Pinpoint the cell where the given text exists, returning its [X, Y] midpoint coordinate. 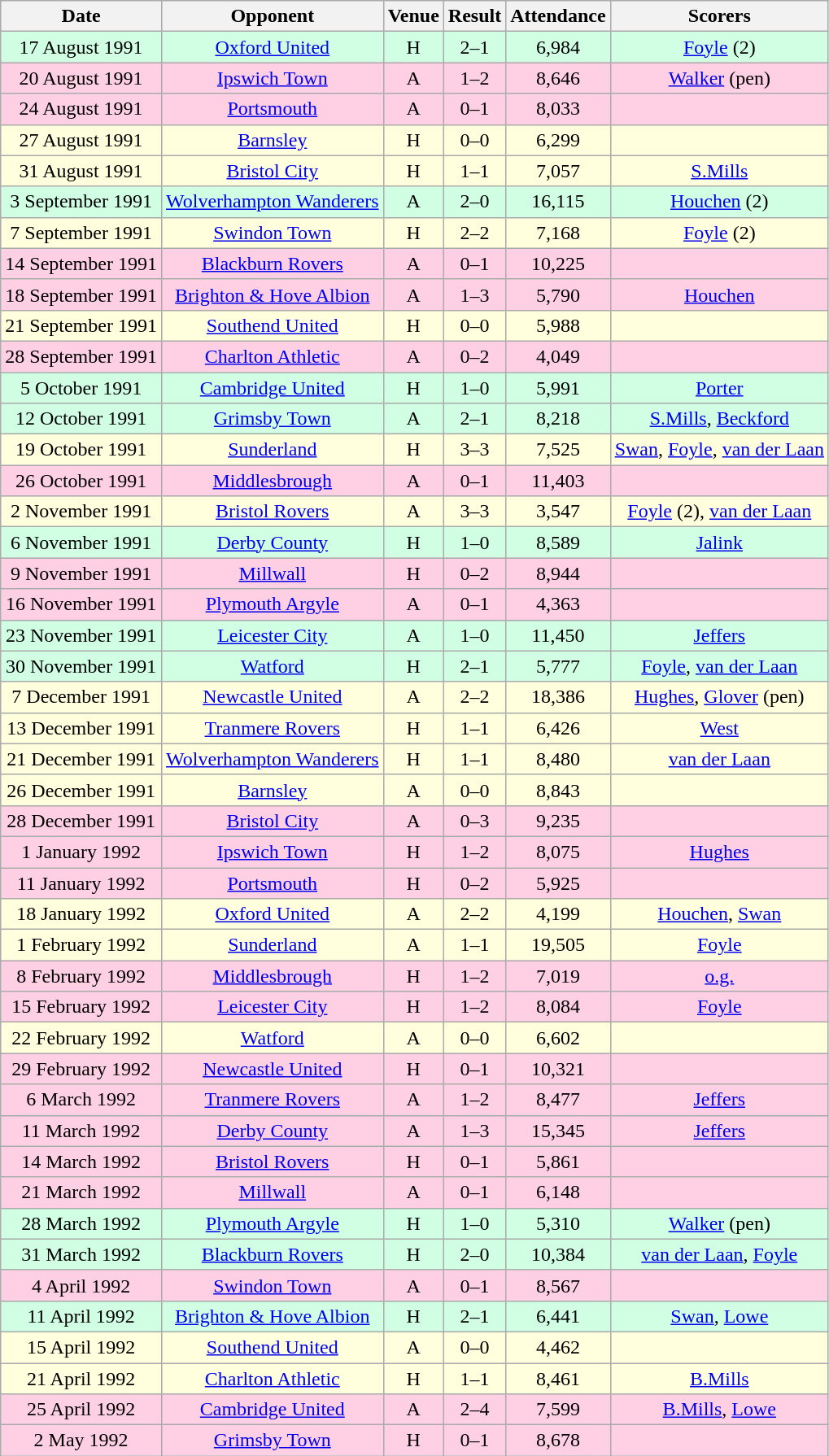
21 April 1992 [81, 1379]
Jalink [719, 543]
24 August 1991 [81, 109]
Foyle, van der Laan [719, 666]
9 November 1991 [81, 573]
15 February 1992 [81, 1007]
6,441 [558, 1316]
6,984 [558, 47]
31 March 1992 [81, 1254]
8,084 [558, 1007]
17 August 1991 [81, 47]
12 October 1991 [81, 419]
19,505 [558, 945]
7,168 [558, 233]
4 April 1992 [81, 1285]
5,988 [558, 325]
Porter [719, 388]
1 February 1992 [81, 945]
8,477 [558, 1100]
18,386 [558, 697]
Swan, Foyle, van der Laan [719, 450]
7,019 [558, 976]
4,199 [558, 914]
5,790 [558, 294]
6 November 1991 [81, 543]
S.Mills [719, 171]
19 October 1991 [81, 450]
14 March 1992 [81, 1162]
West [719, 728]
Scorers [719, 16]
5,925 [558, 883]
7 September 1991 [81, 233]
25 April 1992 [81, 1410]
13 December 1991 [81, 728]
28 March 1992 [81, 1223]
1 January 1992 [81, 852]
15,345 [558, 1131]
26 December 1991 [81, 790]
6,148 [558, 1192]
2–4 [474, 1410]
8,033 [558, 109]
5 October 1991 [81, 388]
Opponent [272, 16]
8,480 [558, 759]
6,426 [558, 728]
4,363 [558, 604]
31 August 1991 [81, 171]
5,861 [558, 1162]
9,235 [558, 821]
0–3 [474, 821]
8,944 [558, 573]
Hughes, Glover (pen) [719, 697]
Result [474, 16]
8,461 [558, 1379]
28 September 1991 [81, 356]
29 February 1992 [81, 1069]
11,403 [558, 481]
8,075 [558, 852]
2 November 1991 [81, 512]
Hughes [719, 852]
van der Laan, Foyle [719, 1254]
18 September 1991 [81, 294]
30 November 1991 [81, 666]
27 August 1991 [81, 140]
11,450 [558, 635]
B.Mills [719, 1379]
7,057 [558, 171]
11 April 1992 [81, 1316]
20 August 1991 [81, 78]
Houchen (2) [719, 202]
8,678 [558, 1441]
van der Laan [719, 759]
S.Mills, Beckford [719, 419]
8,843 [558, 790]
4,049 [558, 356]
21 March 1992 [81, 1192]
Houchen, Swan [719, 914]
14 September 1991 [81, 264]
10,384 [558, 1254]
Foyle (2), van der Laan [719, 512]
5,991 [558, 388]
Swan, Lowe [719, 1316]
6,299 [558, 140]
18 January 1992 [81, 914]
6 March 1992 [81, 1100]
3 September 1991 [81, 202]
o.g. [719, 976]
23 November 1991 [81, 635]
7 December 1991 [81, 697]
Attendance [558, 16]
16 November 1991 [81, 604]
22 February 1992 [81, 1038]
15 April 1992 [81, 1347]
10,321 [558, 1069]
8,567 [558, 1285]
11 January 1992 [81, 883]
28 December 1991 [81, 821]
5,777 [558, 666]
8 February 1992 [81, 976]
Date [81, 16]
B.Mills, Lowe [719, 1410]
7,525 [558, 450]
7,599 [558, 1410]
2 May 1992 [81, 1441]
6,602 [558, 1038]
26 October 1991 [81, 481]
21 December 1991 [81, 759]
10,225 [558, 264]
8,589 [558, 543]
3,547 [558, 512]
21 September 1991 [81, 325]
Venue [413, 16]
11 March 1992 [81, 1131]
16,115 [558, 202]
4,462 [558, 1347]
8,218 [558, 419]
8,646 [558, 78]
Houchen [719, 294]
5,310 [558, 1223]
